Determine the [x, y] coordinate at the center of the cell enclosing the given text.  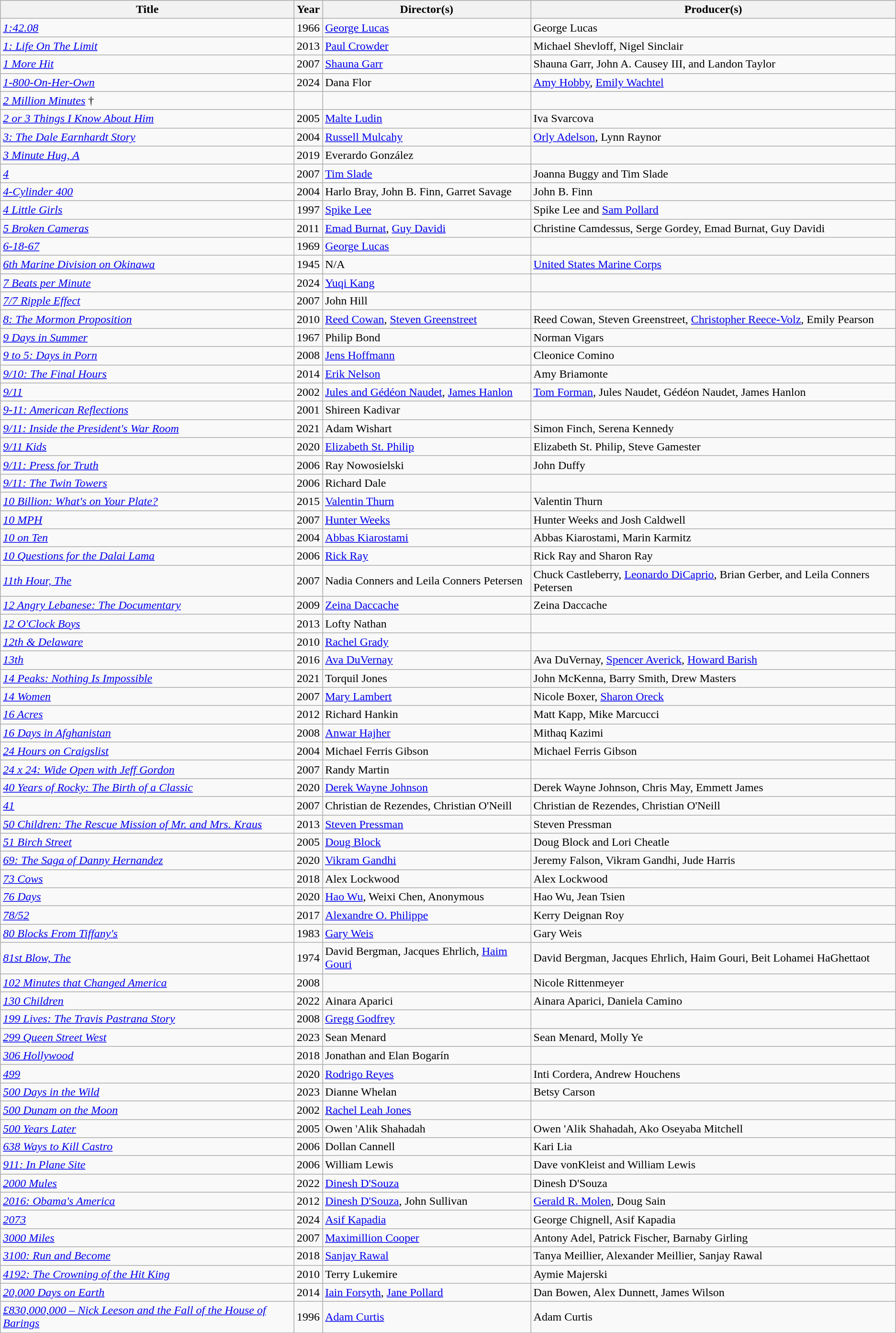
10 MPH [147, 519]
Hao Wu, Weixi Chen, Anonymous [427, 897]
81st Blow, The [147, 958]
Maximillion Cooper [427, 1238]
Rick Ray and Sharon Ray [713, 556]
Emad Burnat, Guy Davidi [427, 228]
Elizabeth St. Philip, Steve Gamester [713, 447]
3100: Run and Become [147, 1256]
Ava DuVernay [427, 660]
6th Marine Division on Okinawa [147, 265]
Norman Vigars [713, 337]
911: In Plane Site [147, 1165]
Spike Lee and Sam Pollard [713, 210]
John McKenna, Barry Smith, Drew Masters [713, 678]
Philip Bond [427, 337]
Chuck Castleberry, Leonardo DiCaprio, Brian Gerber, and Leila Conners Petersen [713, 581]
John B. Finn [713, 191]
Derek Wayne Johnson [427, 787]
Iain Forsyth, Jane Pollard [427, 1292]
500 Days in the Wild [147, 1092]
4 Little Girls [147, 210]
Betsy Carson [713, 1092]
Abbas Kiarostami, Marin Karmitz [713, 538]
299 Queen Street West [147, 1037]
41 [147, 806]
Elizabeth St. Philip [427, 447]
10 Billion: What's on Your Plate? [147, 501]
Reed Cowan, Steven Greenstreet, Christopher Reece-Volz, Emily Pearson [713, 319]
Anwar Hajher [427, 733]
John Duffy [713, 465]
9/11: Inside the President's War Room [147, 428]
16 Days in Afghanistan [147, 733]
73 Cows [147, 879]
12th & Delaware [147, 642]
2 or 3 Things I Know About Him [147, 119]
Kari Lia [713, 1147]
Orly Adelson, Lynn Raynor [713, 137]
1996 [308, 1317]
Jens Hoffmann [427, 356]
Nadia Conners and Leila Conners Petersen [427, 581]
50 Children: The Rescue Mission of Mr. and Mrs. Kraus [147, 824]
1983 [308, 933]
Tom Forman, Jules Naudet, Gédéon Naudet, James Hanlon [713, 392]
3: The Dale Earnhardt Story [147, 137]
Dave vonKleist and William Lewis [713, 1165]
Gregg Godfrey [427, 1019]
Simon Finch, Serena Kennedy [713, 428]
Adam Wishart [427, 428]
2 Million Minutes † [147, 101]
Nicole Boxer, Sharon Oreck [713, 696]
1:42.08 [147, 28]
Joanna Buggy and Tim Slade [713, 173]
William Lewis [427, 1165]
United States Marine Corps [713, 265]
499 [147, 1074]
7/7 Ripple Effect [147, 301]
Director(s) [427, 10]
11th Hour, The [147, 581]
9/11: The Twin Towers [147, 483]
Mary Lambert [427, 696]
Jeremy Falson, Vikram Gandhi, Jude Harris [713, 861]
1966 [308, 28]
13th [147, 660]
9/11 [147, 392]
Alexandre O. Philippe [427, 915]
Shauna Garr, John A. Causey III, and Landon Taylor [713, 64]
Ainara Aparici [427, 1001]
Doug Block and Lori Cheatle [713, 842]
Derek Wayne Johnson, Chris May, Emmett James [713, 787]
Hunter Weeks and Josh Caldwell [713, 519]
Dianne Whelan [427, 1092]
Ava DuVernay, Spencer Averick, Howard Barish [713, 660]
Antony Adel, Patrick Fischer, Barnaby Girling [713, 1238]
Aymie Majerski [713, 1274]
12 Angry Lebanese: The Documentary [147, 605]
Amy Briamonte [713, 374]
130 Children [147, 1001]
2000 Mules [147, 1183]
8: The Mormon Proposition [147, 319]
Ainara Aparici, Daniela Camino [713, 1001]
Reed Cowan, Steven Greenstreet [427, 319]
638 Ways to Kill Castro [147, 1147]
Abbas Kiarostami [427, 538]
10 Questions for the Dalai Lama [147, 556]
Hao Wu, Jean Tsien [713, 897]
2015 [308, 501]
500 Years Later [147, 1128]
2073 [147, 1220]
Rachel Grady [427, 642]
Spike Lee [427, 210]
16 Acres [147, 715]
1997 [308, 210]
Rodrigo Reyes [427, 1074]
Matt Kapp, Mike Marcucci [713, 715]
5 Broken Cameras [147, 228]
40 Years of Rocky: The Birth of a Classic [147, 787]
Malte Ludin [427, 119]
10 on Ten [147, 538]
1: Life On The Limit [147, 46]
80 Blocks From Tiffany's [147, 933]
2016: Obama's America [147, 1201]
Cleonice Comino [713, 356]
Amy Hobby, Emily Wachtel [713, 82]
9-11: American Reflections [147, 410]
Kerry Deignan Roy [713, 915]
Year [308, 10]
9 to 5: Days in Porn [147, 356]
2019 [308, 155]
102 Minutes that Changed America [147, 983]
David Bergman, Jacques Ehrlich, Haim Gouri, Beit Lohamei HaGhettaot [713, 958]
Lofty Nathan [427, 624]
69: The Saga of Danny Hernandez [147, 861]
Shireen Kadivar [427, 410]
John Hill [427, 301]
2017 [308, 915]
1969 [308, 246]
Doug Block [427, 842]
2016 [308, 660]
6-18-67 [147, 246]
Sean Menard, Molly Ye [713, 1037]
4-Cylinder 400 [147, 191]
Iva Svarcova [713, 119]
14 Women [147, 696]
500 Dunam on the Moon [147, 1110]
78/52 [147, 915]
Owen 'Alik Shahadah [427, 1128]
Everardo González [427, 155]
David Bergman, Jacques Ehrlich, Haim Gouri [427, 958]
2001 [308, 410]
4 [147, 173]
306 Hollywood [147, 1055]
1967 [308, 337]
Shauna Garr [427, 64]
Randy Martin [427, 769]
Paul Crowder [427, 46]
Sean Menard [427, 1037]
Erik Nelson [427, 374]
3 Minute Hug, A [147, 155]
9/11: Press for Truth [147, 465]
14 Peaks: Nothing Is Impossible [147, 678]
Owen 'Alik Shahadah, Ako Oseyaba Mitchell [713, 1128]
Title [147, 10]
76 Days [147, 897]
2009 [308, 605]
Christine Camdessus, Serge Gordey, Emad Burnat, Guy Davidi [713, 228]
Russell Mulcahy [427, 137]
Asif Kapadia [427, 1220]
Torquil Jones [427, 678]
Sanjay Rawal [427, 1256]
Jonathan and Elan Bogarín [427, 1055]
51 Birch Street [147, 842]
9/11 Kids [147, 447]
Dan Bowen, Alex Dunnett, James Wilson [713, 1292]
Dana Flor [427, 82]
N/A [427, 265]
Michael Shevloff, Nigel Sinclair [713, 46]
Harlo Bray, John B. Finn, Garret Savage [427, 191]
Rachel Leah Jones [427, 1110]
9 Days in Summer [147, 337]
1-800-On-Her-Own [147, 82]
Jules and Gédéon Naudet, James Hanlon [427, 392]
Dinesh D'Souza, John Sullivan [427, 1201]
20,000 Days on Earth [147, 1292]
3000 Miles [147, 1238]
12 O'Clock Boys [147, 624]
24 Hours on Craigslist [147, 751]
Vikram Gandhi [427, 861]
Mithaq Kazimi [713, 733]
£830,000,000 – Nick Leeson and the Fall of the House of Barings [147, 1317]
199 Lives: The Travis Pastrana Story [147, 1019]
George Chignell, Asif Kapadia [713, 1220]
Gerald R. Molen, Doug Sain [713, 1201]
Dollan Cannell [427, 1147]
1 More Hit [147, 64]
Ray Nowosielski [427, 465]
1974 [308, 958]
Inti Cordera, Andrew Houchens [713, 1074]
Yuqi Kang [427, 283]
Nicole Rittenmeyer [713, 983]
4192: The Crowning of the Hit King [147, 1274]
Terry Lukemire [427, 1274]
7 Beats per Minute [147, 283]
9/10: The Final Hours [147, 374]
Producer(s) [713, 10]
24 x 24: Wide Open with Jeff Gordon [147, 769]
Tanya Meillier, Alexander Meillier, Sanjay Rawal [713, 1256]
Tim Slade [427, 173]
2011 [308, 228]
Richard Hankin [427, 715]
Rick Ray [427, 556]
1945 [308, 265]
Hunter Weeks [427, 519]
Richard Dale [427, 483]
